Pinpoint the cell where the given text exists, returning its [X, Y] midpoint coordinate. 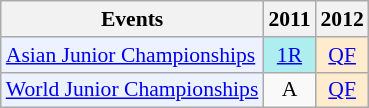
Asian Junior Championships [132, 55]
World Junior Championships [132, 90]
2012 [342, 19]
2011 [289, 19]
1R [289, 55]
Events [132, 19]
A [289, 90]
